Find where the given text appears and provide that cell's center as [x, y] coordinate. 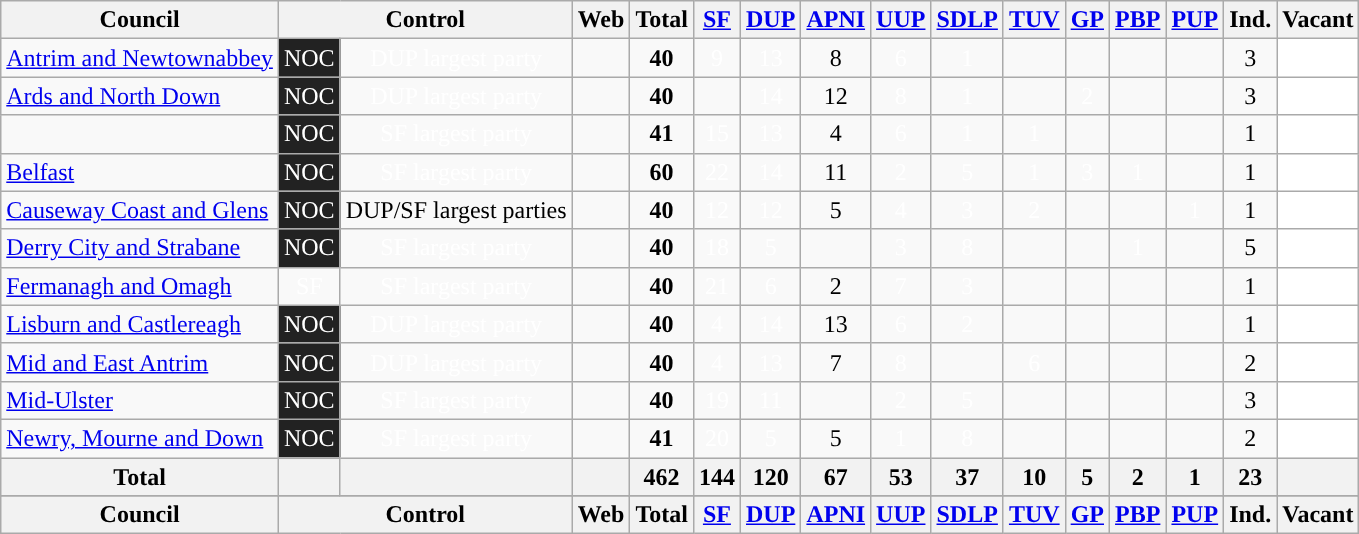
53 [901, 477]
Ards and North Down [140, 96]
21 [716, 286]
Causeway Coast and Glens [140, 210]
15 [716, 134]
Mid and East Antrim [140, 362]
10 [1034, 477]
Newry, Mourne and Down [140, 438]
18 [716, 248]
37 [967, 477]
Derry City and Strabane [140, 248]
Mid-Ulster [140, 400]
22 [716, 172]
20 [716, 438]
144 [716, 477]
23 [1250, 477]
Belfast [140, 172]
120 [770, 477]
462 [662, 477]
Lisburn and Castlereagh [140, 324]
DUP/SF largest parties [456, 210]
Antrim and Newtownabbey [140, 58]
9 [716, 58]
Fermanagh and Omagh [140, 286]
19 [716, 400]
67 [836, 477]
60 [662, 172]
